Search for the cell housing the specified text and yield its [x, y] center coordinate. 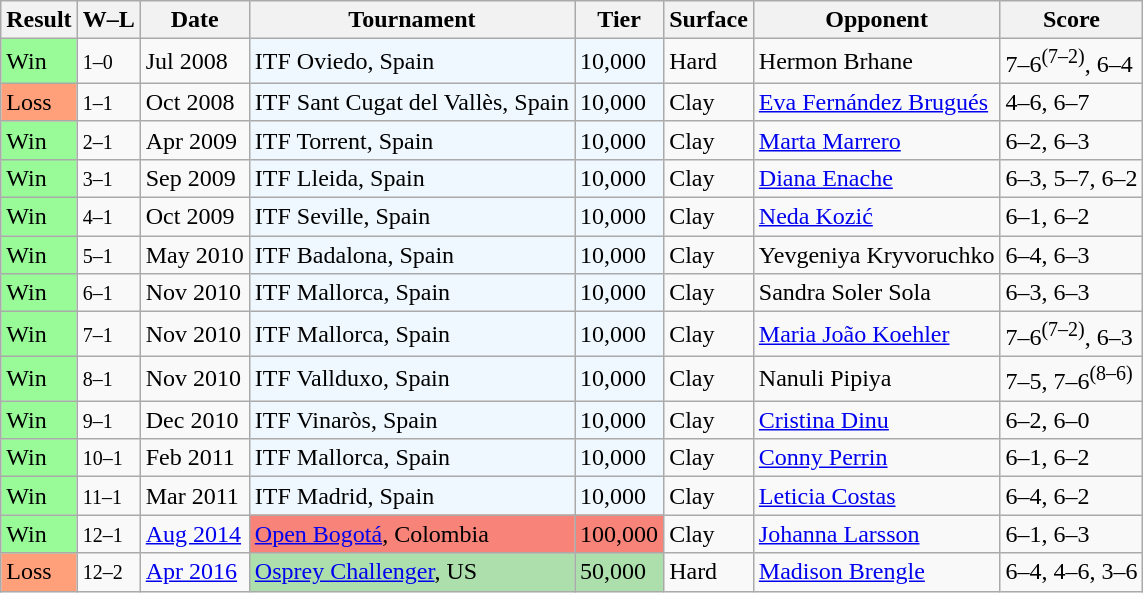
1–1 [108, 102]
7–5, 7–6(8–6) [1072, 378]
Surface [709, 20]
Maria João Koehler [876, 334]
2–1 [108, 140]
ITF Vinaròs, Spain [412, 420]
7–1 [108, 334]
Madison Brengle [876, 572]
6–3, 5–7, 6–2 [1072, 178]
Apr 2016 [194, 572]
Aug 2014 [194, 534]
Result [39, 20]
ITF Lleida, Spain [412, 178]
Tournament [412, 20]
7–6(7–2), 6–4 [1072, 62]
Oct 2009 [194, 217]
ITF Sant Cugat del Vallès, Spain [412, 102]
6–2, 6–3 [1072, 140]
1–0 [108, 62]
Cristina Dinu [876, 420]
ITF Oviedo, Spain [412, 62]
Yevgeniya Kryvoruchko [876, 255]
10–1 [108, 458]
Osprey Challenger, US [412, 572]
Feb 2011 [194, 458]
Open Bogotá, Colombia [412, 534]
6–4, 4–6, 3–6 [1072, 572]
11–1 [108, 496]
12–1 [108, 534]
7–6(7–2), 6–3 [1072, 334]
4–1 [108, 217]
6–1, 6–3 [1072, 534]
3–1 [108, 178]
Sandra Soler Sola [876, 293]
Leticia Costas [876, 496]
Jul 2008 [194, 62]
Johanna Larsson [876, 534]
100,000 [620, 534]
ITF Badalona, Spain [412, 255]
9–1 [108, 420]
Sep 2009 [194, 178]
Nanuli Pipiya [876, 378]
Mar 2011 [194, 496]
12–2 [108, 572]
Hermon Brhane [876, 62]
Neda Kozić [876, 217]
Score [1072, 20]
Oct 2008 [194, 102]
ITF Torrent, Spain [412, 140]
50,000 [620, 572]
6–3, 6–3 [1072, 293]
Conny Perrin [876, 458]
6–1 [108, 293]
Date [194, 20]
ITF Vallduxo, Spain [412, 378]
8–1 [108, 378]
Apr 2009 [194, 140]
4–6, 6–7 [1072, 102]
W–L [108, 20]
May 2010 [194, 255]
6–4, 6–2 [1072, 496]
Diana Enache [876, 178]
ITF Madrid, Spain [412, 496]
6–2, 6–0 [1072, 420]
ITF Seville, Spain [412, 217]
Eva Fernández Brugués [876, 102]
Tier [620, 20]
Dec 2010 [194, 420]
Opponent [876, 20]
Marta Marrero [876, 140]
5–1 [108, 255]
6–4, 6–3 [1072, 255]
